Search for the cell housing the specified text and yield its [X, Y] center coordinate. 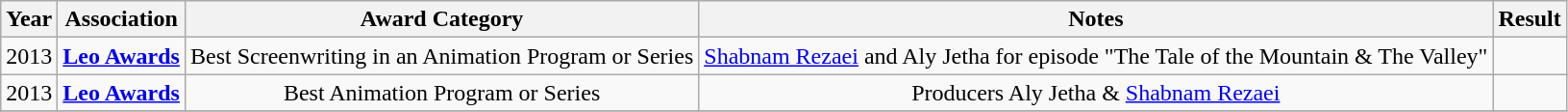
Result [1530, 19]
Award Category [441, 19]
Producers Aly Jetha & Shabnam Rezaei [1096, 93]
Notes [1096, 19]
Best Animation Program or Series [441, 93]
Shabnam Rezaei and Aly Jetha for episode "The Tale of the Mountain & The Valley" [1096, 56]
Best Screenwriting in an Animation Program or Series [441, 56]
Association [121, 19]
Year [29, 19]
